Scan for the cell matching the given text and deliver its [x, y] coordinate at center. 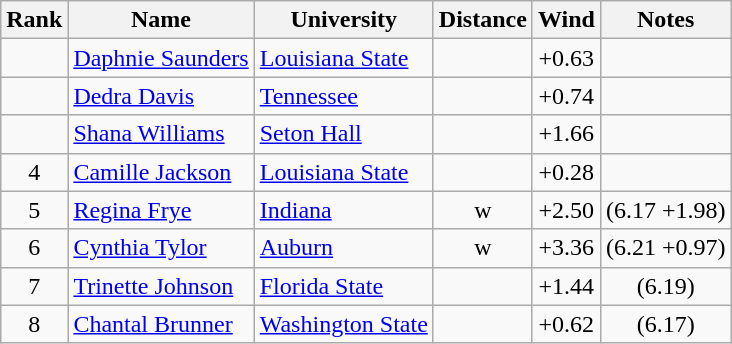
Auburn [344, 248]
(6.21 +0.97) [666, 248]
Chantal Brunner [161, 324]
+1.66 [566, 134]
Regina Frye [161, 210]
Trinette Johnson [161, 286]
+0.28 [566, 172]
Shana Williams [161, 134]
University [344, 20]
Wind [566, 20]
+0.63 [566, 58]
+3.36 [566, 248]
4 [34, 172]
6 [34, 248]
(6.17 +1.98) [666, 210]
Florida State [344, 286]
(6.17) [666, 324]
+1.44 [566, 286]
Rank [34, 20]
7 [34, 286]
+0.74 [566, 96]
+2.50 [566, 210]
Name [161, 20]
Notes [666, 20]
Indiana [344, 210]
Tennessee [344, 96]
Seton Hall [344, 134]
Camille Jackson [161, 172]
+0.62 [566, 324]
5 [34, 210]
Distance [482, 20]
Daphnie Saunders [161, 58]
Washington State [344, 324]
8 [34, 324]
(6.19) [666, 286]
Dedra Davis [161, 96]
Cynthia Tylor [161, 248]
